Scan for the cell matching the given text and deliver its [X, Y] coordinate at center. 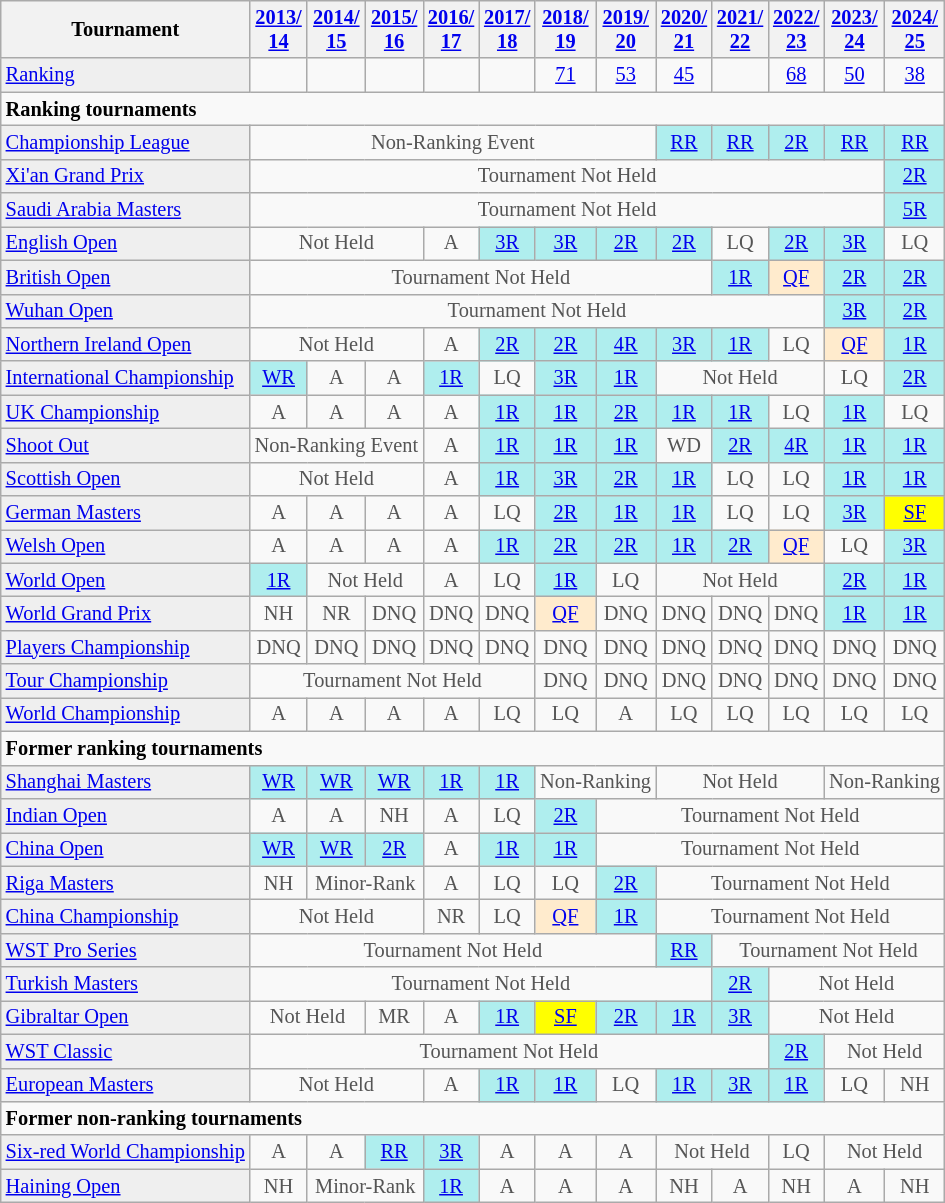
2016/17 [451, 29]
German Masters [126, 513]
Championship League [126, 142]
WST Pro Series [126, 950]
UK Championship [126, 412]
Players Championship [126, 647]
International Championship [126, 378]
2015/16 [394, 29]
2020/21 [684, 29]
2022/23 [796, 29]
China Open [126, 849]
Former non-ranking tournaments [473, 1118]
2017/18 [507, 29]
2013/14 [279, 29]
WST Classic [126, 1051]
China Championship [126, 916]
Xi'an Grand Prix [126, 176]
MR [394, 1017]
Riga Masters [126, 883]
2021/22 [740, 29]
Tour Championship [126, 681]
Shoot Out [126, 445]
Saudi Arabia Masters [126, 210]
European Masters [126, 1085]
Six-red World Championship [126, 1152]
71 [565, 75]
45 [684, 75]
2024/25 [915, 29]
Turkish Masters [126, 984]
British Open [126, 277]
50 [854, 75]
Former ranking tournaments [473, 748]
Indian Open [126, 815]
World Grand Prix [126, 613]
Wuhan Open [126, 311]
38 [915, 75]
68 [796, 75]
World Open [126, 580]
2023/24 [854, 29]
2014/15 [336, 29]
World Championship [126, 714]
Scottish Open [126, 479]
Ranking [126, 75]
Northern Ireland Open [126, 344]
WD [684, 445]
English Open [126, 243]
Tournament [126, 29]
2019/20 [626, 29]
2018/19 [565, 29]
53 [626, 75]
Shanghai Masters [126, 782]
Ranking tournaments [473, 109]
Gibraltar Open [126, 1017]
5R [915, 210]
Haining Open [126, 1186]
Welsh Open [126, 546]
